Return (x, y) of the center of cell containing provided text 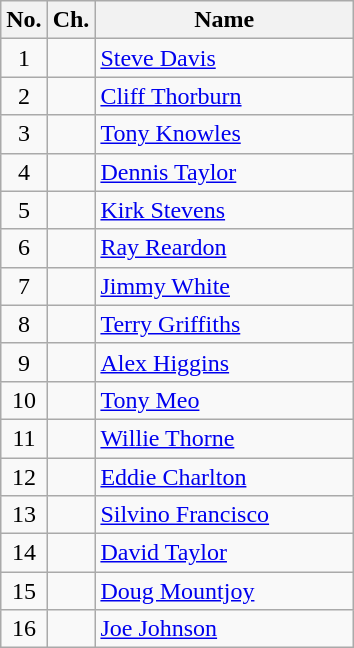
No. (24, 20)
Willie Thorne (224, 438)
Name (224, 20)
Joe Johnson (224, 629)
Eddie Charlton (224, 477)
15 (24, 591)
Ch. (71, 20)
1 (24, 58)
Kirk Stevens (224, 210)
Steve Davis (224, 58)
16 (24, 629)
12 (24, 477)
13 (24, 515)
8 (24, 324)
11 (24, 438)
Doug Mountjoy (224, 591)
Ray Reardon (224, 248)
David Taylor (224, 553)
9 (24, 362)
Tony Knowles (224, 134)
Tony Meo (224, 400)
Cliff Thorburn (224, 96)
Dennis Taylor (224, 172)
Silvino Francisco (224, 515)
10 (24, 400)
2 (24, 96)
4 (24, 172)
3 (24, 134)
6 (24, 248)
7 (24, 286)
5 (24, 210)
Alex Higgins (224, 362)
14 (24, 553)
Terry Griffiths (224, 324)
Jimmy White (224, 286)
